Capture the cell that displays the provided text and extract its (X, Y) central coordinate. 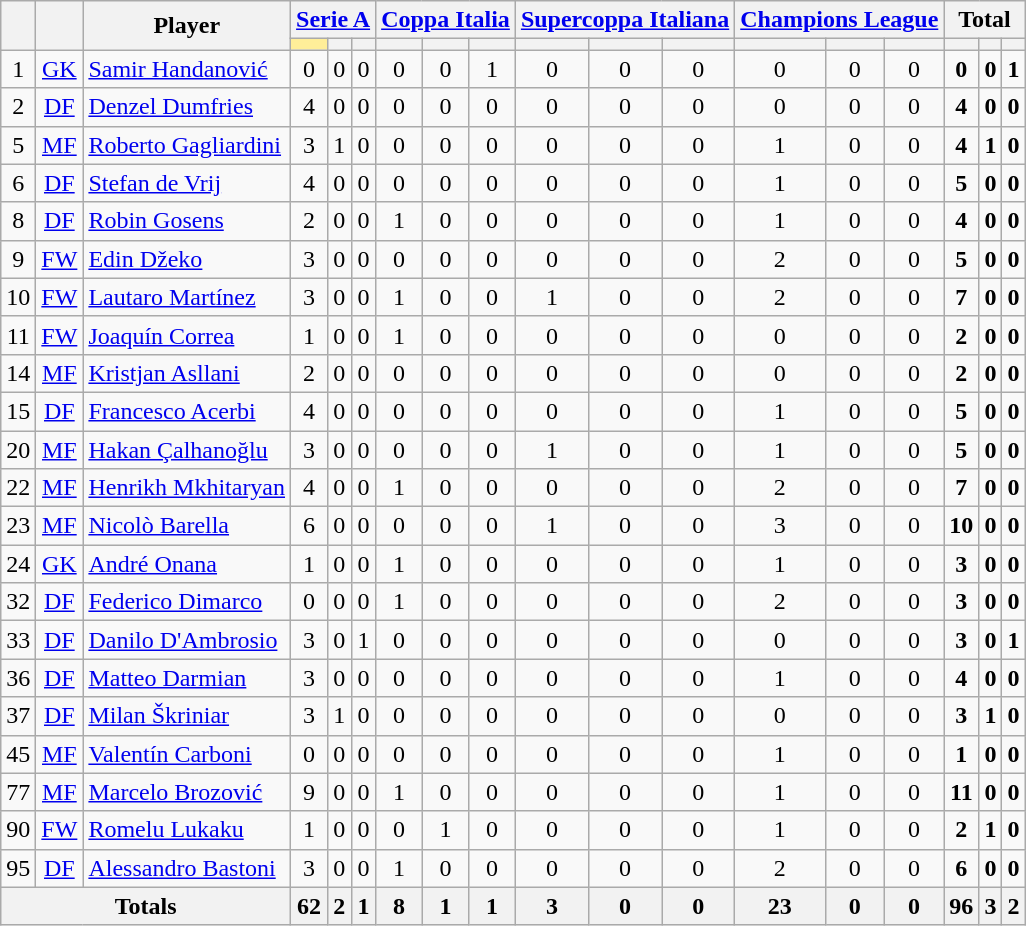
Lautaro Martínez (187, 297)
André Onana (187, 564)
Champions League (840, 20)
14 (18, 373)
22 (18, 488)
24 (18, 564)
Danilo D'Ambrosio (187, 640)
36 (18, 678)
Nicolò Barella (187, 526)
Milan Škriniar (187, 716)
32 (18, 602)
Stefan de Vrij (187, 183)
Francesco Acerbi (187, 411)
33 (18, 640)
Edin Džeko (187, 259)
Robin Gosens (187, 221)
Total (984, 20)
Denzel Dumfries (187, 107)
Serie A (334, 20)
Federico Dimarco (187, 602)
45 (18, 754)
20 (18, 449)
77 (18, 792)
Coppa Italia (446, 20)
Joaquín Correa (187, 335)
15 (18, 411)
Kristjan Asllani (187, 373)
90 (18, 830)
Roberto Gagliardini (187, 145)
Hakan Çalhanoğlu (187, 449)
Valentín Carboni (187, 754)
Alessandro Bastoni (187, 868)
37 (18, 716)
Supercoppa Italiana (624, 20)
Henrikh Mkhitaryan (187, 488)
96 (962, 906)
Marcelo Brozović (187, 792)
Totals (146, 906)
Player (187, 26)
Matteo Darmian (187, 678)
Samir Handanović (187, 69)
95 (18, 868)
62 (310, 906)
Romelu Lukaku (187, 830)
